For the text-containing cell, return its midpoint in [X, Y] coordinate format. 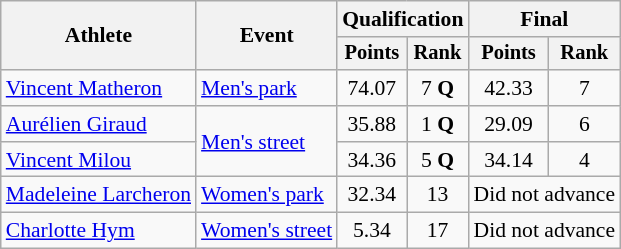
Vincent Matheron [98, 88]
Final [544, 19]
13 [438, 195]
42.33 [508, 88]
5.34 [372, 231]
Athlete [98, 36]
5 Q [438, 160]
Vincent Milou [98, 160]
74.07 [372, 88]
7 Q [438, 88]
4 [585, 160]
7 [585, 88]
35.88 [372, 124]
Madeleine Larcheron [98, 195]
32.34 [372, 195]
Men's park [266, 88]
Charlotte Hym [98, 231]
Qualification [402, 19]
29.09 [508, 124]
Women's street [266, 231]
Aurélien Giraud [98, 124]
1 Q [438, 124]
34.36 [372, 160]
Women's park [266, 195]
Event [266, 36]
34.14 [508, 160]
Men's street [266, 142]
17 [438, 231]
6 [585, 124]
